Scan for the cell matching the given text and deliver its [X, Y] coordinate at center. 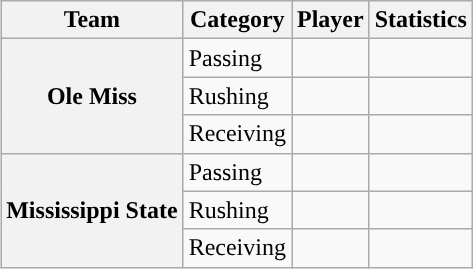
Mississippi State [92, 210]
Team [92, 20]
Player [331, 20]
Statistics [420, 20]
Category [237, 20]
Ole Miss [92, 96]
